Capture the cell that displays the provided text and extract its [x, y] central coordinate. 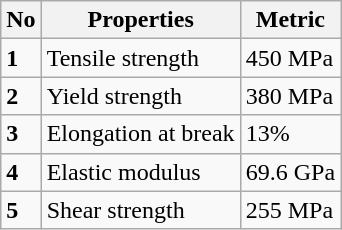
2 [21, 96]
255 MPa [290, 210]
13% [290, 134]
Elongation at break [140, 134]
1 [21, 58]
Yield strength [140, 96]
Metric [290, 20]
3 [21, 134]
Shear strength [140, 210]
Tensile strength [140, 58]
5 [21, 210]
4 [21, 172]
450 MPa [290, 58]
Properties [140, 20]
69.6 GPa [290, 172]
No [21, 20]
Elastic modulus [140, 172]
380 MPa [290, 96]
